Capture the cell that displays the provided text and extract its [X, Y] central coordinate. 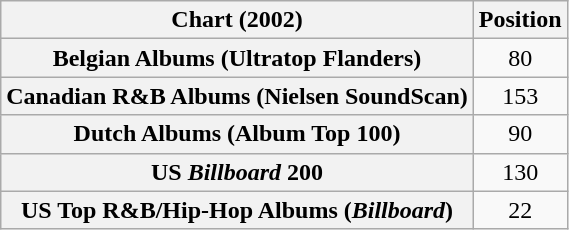
90 [520, 134]
US Billboard 200 [238, 172]
Position [520, 20]
Chart (2002) [238, 20]
Canadian R&B Albums (Nielsen SoundScan) [238, 96]
Dutch Albums (Album Top 100) [238, 134]
153 [520, 96]
22 [520, 210]
Belgian Albums (Ultratop Flanders) [238, 58]
80 [520, 58]
130 [520, 172]
US Top R&B/Hip-Hop Albums (Billboard) [238, 210]
